Capture the cell that displays the provided text and extract its [X, Y] central coordinate. 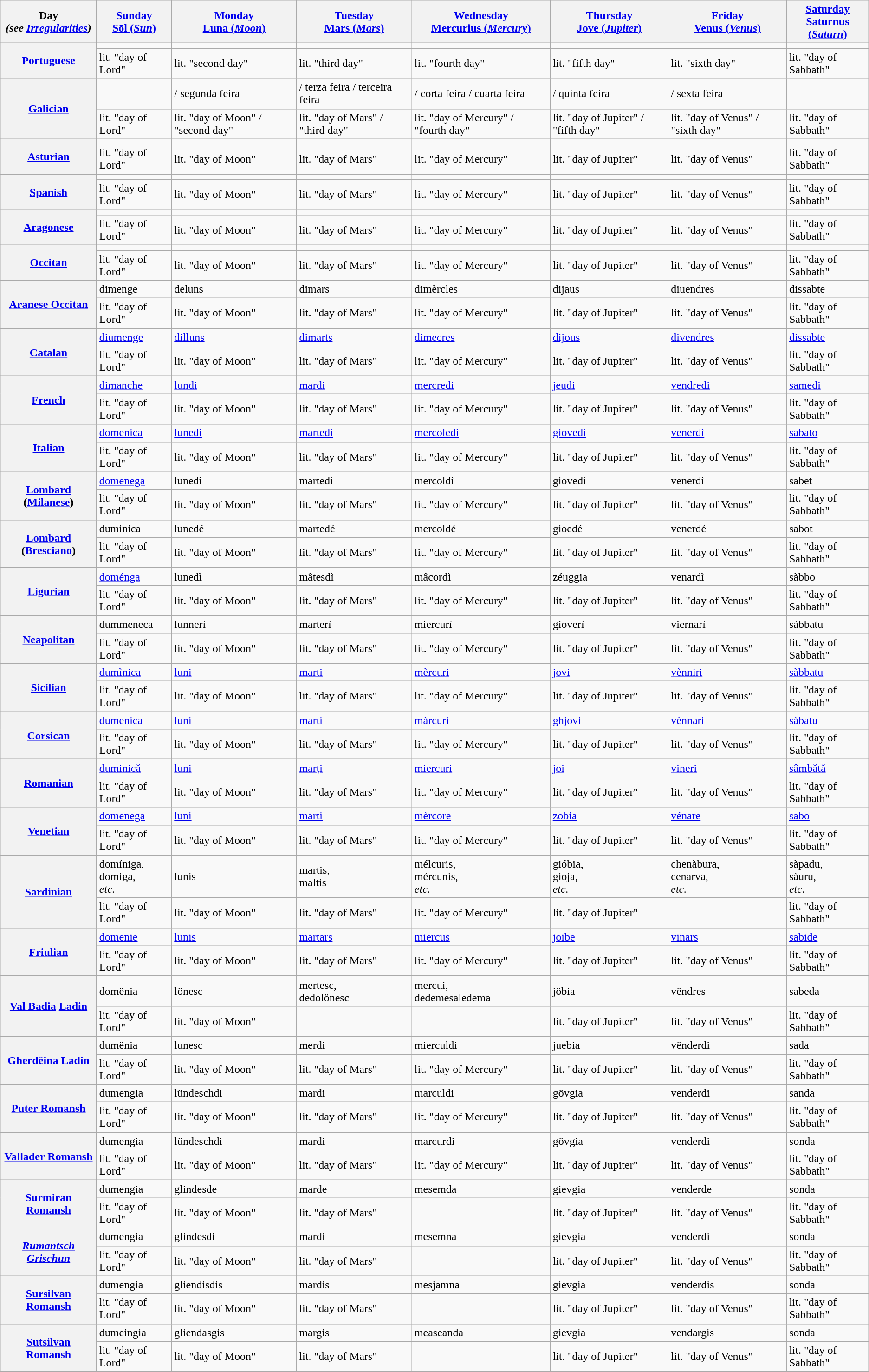
Rumantsch Grischun [49, 1252]
lunnerì [234, 624]
sàbbo [827, 576]
venderde [728, 1189]
FridayVenus (Venus) [728, 22]
doménga [134, 576]
dimecres [481, 337]
dimarts [354, 337]
zobia [609, 816]
vinars [728, 937]
Portuguese [49, 61]
chenàbura,cenarva,etc. [728, 876]
SaturdaySaturnus (Saturn) [827, 22]
/ sexta feira [728, 94]
venderdis [728, 1285]
Vallader Romansh [49, 1156]
Asturian [49, 157]
lit. "day of Jupiter" / "fifth day" [609, 124]
lit. "third day" [354, 63]
gióbia,gioja,etc. [609, 876]
SundaySōl (Sun) [134, 22]
gliendasgis [234, 1333]
Catalan [49, 352]
dijaus [609, 289]
duminica [134, 529]
deluns [234, 289]
lit. "day of Venus" / "sixth day" [728, 124]
lundi [234, 385]
/ corta feira / cuarta feira [481, 94]
mardis [354, 1285]
Lombard (Milanese) [49, 496]
Friulian [49, 952]
mâcordì [481, 576]
marculdi [481, 1093]
venerdé [728, 529]
Spanish [49, 192]
Romanian [49, 783]
Aragonese [49, 227]
gliendisdis [234, 1285]
martars [354, 937]
zéuggia [609, 576]
mèrcore [481, 816]
dumeingia [134, 1333]
màrcuri [481, 720]
Val Badia Ladin [49, 1006]
marți [354, 768]
venardì [728, 576]
marcurdi [481, 1141]
jöbia [609, 991]
domënia [134, 991]
mertesc,dedolönesc [354, 991]
mélcuris,mércunis,etc. [481, 876]
lönesc [234, 991]
merdi [354, 1045]
measeanda [481, 1333]
sabeda [827, 991]
vëndres [728, 991]
French [49, 400]
dumënia [134, 1045]
marterì [354, 624]
dummeneca [134, 624]
lit. "day of Mercury" / "fourth day" [481, 124]
dimars [354, 289]
juebia [609, 1045]
jeudi [609, 385]
dumìnica [134, 673]
vènniri [728, 673]
/ quinta feira [609, 94]
ThursdayJove (Jupiter) [609, 22]
Sursilvan Romansh [49, 1300]
mercoledì [481, 433]
joi [609, 768]
mèrcuri [481, 673]
vënderdi [728, 1045]
Venetian [49, 831]
joibe [609, 937]
glindesdi [234, 1237]
vendredi [728, 385]
diumenge [134, 337]
WednesdayMercurius (Mercury) [481, 22]
gioedé [609, 529]
dilluns [234, 337]
vènnari [728, 720]
domenica [134, 433]
lit. "day of Mars" / "third day" [354, 124]
lunesc [234, 1045]
marde [354, 1189]
mercui,dedemesaledema [481, 991]
Neapolitan [49, 639]
mesemda [481, 1189]
mâtesdì [354, 576]
Gherdëina Ladin [49, 1060]
miercus [481, 937]
viernarì [728, 624]
sabato [827, 433]
martis,maltis [354, 876]
lit. "fifth day" [609, 63]
Occitan [49, 262]
Sicilian [49, 687]
martedé [354, 529]
sabot [827, 529]
Ligurian [49, 592]
ghjovi [609, 720]
lit. "sixth day" [728, 63]
samedi [827, 385]
dimèrcles [481, 289]
mercoldé [481, 529]
domenie [134, 937]
sabet [827, 481]
dijous [609, 337]
vénare [728, 816]
dimenge [134, 289]
miercuri [481, 768]
Corsican [49, 736]
domíniga,domiga,etc. [134, 876]
lit. "fourth day" [481, 63]
sanda [827, 1093]
duminică [134, 768]
Puter Romansh [49, 1108]
miercurì [481, 624]
lit. "second day" [234, 63]
diuendres [728, 289]
sâmbătă [827, 768]
dumenica [134, 720]
Galician [49, 109]
margis [354, 1333]
TuesdayMars (Mars) [354, 22]
mercredi [481, 385]
Day(see Irregularities) [49, 22]
vendargis [728, 1333]
glindesde [234, 1189]
sabo [827, 816]
mercoldì [481, 481]
Italian [49, 448]
sada [827, 1045]
/ terza feira / terceira feira [354, 94]
lunedé [234, 529]
sabide [827, 937]
Aranese Occitan [49, 305]
MondayLuna (Moon) [234, 22]
lit. "day of Moon" / "second day" [234, 124]
Sutsilvan Romansh [49, 1348]
mesjamna [481, 1285]
jovi [609, 673]
Sardinian [49, 892]
/ segunda feira [234, 94]
dimanche [134, 385]
mierculdi [481, 1045]
mesemna [481, 1237]
Lombard (Bresciano) [49, 543]
divendres [728, 337]
sàpadu,sàuru,etc. [827, 876]
vineri [728, 768]
gioverì [609, 624]
sàbatu [827, 720]
Surmiran Romansh [49, 1204]
